Capture the cell that displays the provided text and extract its [X, Y] central coordinate. 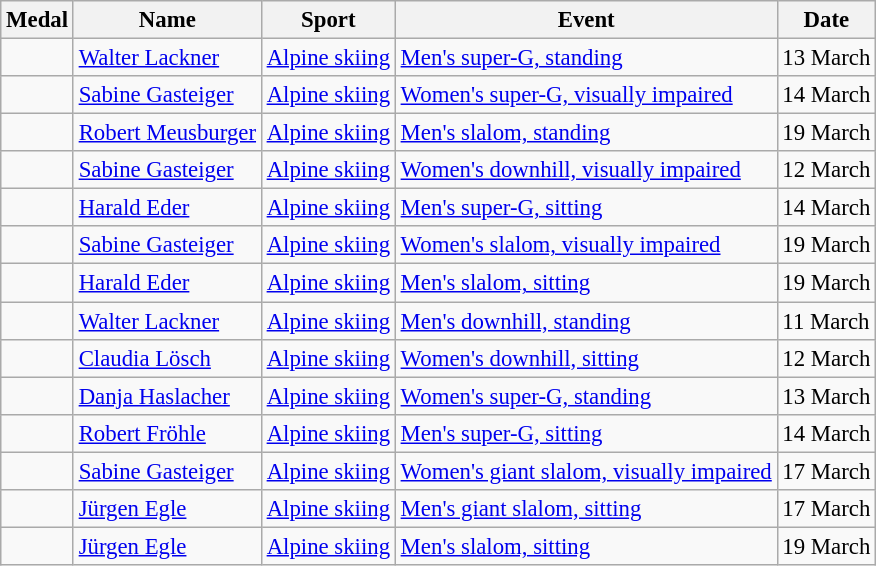
Robert Meusburger [167, 133]
Medal [38, 20]
Sport [328, 20]
Men's giant slalom, sitting [586, 509]
Women's giant slalom, visually impaired [586, 471]
Claudia Lösch [167, 358]
Women's downhill, visually impaired [586, 170]
Name [167, 20]
Men's super-G, standing [586, 58]
Men's downhill, standing [586, 321]
Women's super-G, standing [586, 396]
Women's super-G, visually impaired [586, 95]
Date [826, 20]
Robert Fröhle [167, 433]
Danja Haslacher [167, 396]
Men's slalom, standing [586, 133]
11 March [826, 321]
Women's slalom, visually impaired [586, 245]
Women's downhill, sitting [586, 358]
Event [586, 20]
